Locate the cell with the specified text and output its (X, Y) center coordinate. 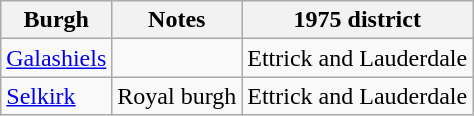
Notes (177, 20)
Burgh (56, 20)
1975 district (358, 20)
Selkirk (56, 96)
Royal burgh (177, 96)
Galashiels (56, 58)
